Search for the cell housing the specified text and yield its (x, y) center coordinate. 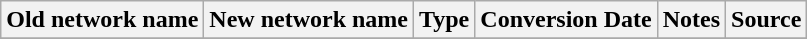
Type (444, 20)
New network name (309, 20)
Source (766, 20)
Notes (691, 20)
Conversion Date (566, 20)
Old network name (102, 20)
